From the cell containing the given text, extract its center point as [x, y] coordinate. 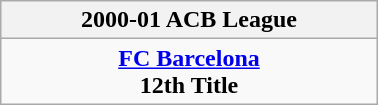
FC Barcelona12th Title [189, 72]
2000-01 ACB League [189, 20]
